Scan for the cell matching the given text and deliver its (x, y) coordinate at center. 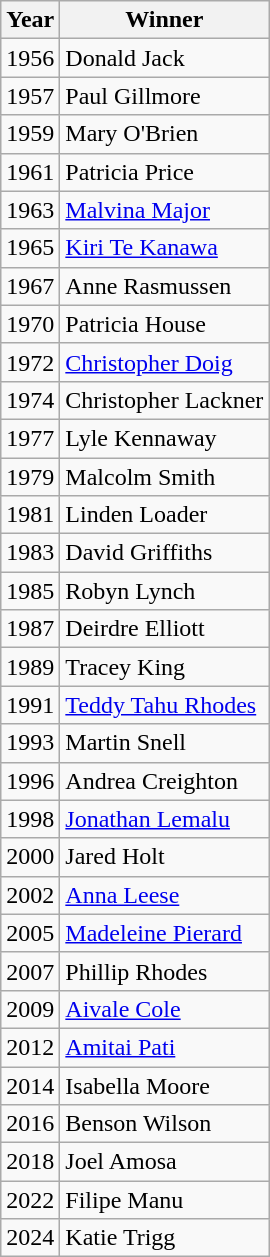
1977 (30, 438)
Amitai Pati (164, 1047)
1959 (30, 134)
Isabella Moore (164, 1085)
Aivale Cole (164, 1009)
2009 (30, 1009)
1972 (30, 362)
Linden Loader (164, 515)
1967 (30, 286)
2016 (30, 1124)
2012 (30, 1047)
1989 (30, 667)
Robyn Lynch (164, 591)
Patricia Price (164, 172)
Year (30, 20)
1961 (30, 172)
2024 (30, 1238)
Madeleine Pierard (164, 933)
Christopher Lackner (164, 400)
1993 (30, 743)
Joel Amosa (164, 1162)
Mary O'Brien (164, 134)
2014 (30, 1085)
Filipe Manu (164, 1200)
Teddy Tahu Rhodes (164, 705)
Jared Holt (164, 857)
Anne Rasmussen (164, 286)
Malvina Major (164, 210)
1998 (30, 819)
Malcolm Smith (164, 477)
1956 (30, 58)
Phillip Rhodes (164, 971)
2000 (30, 857)
Deirdre Elliott (164, 629)
Donald Jack (164, 58)
Jonathan Lemalu (164, 819)
2018 (30, 1162)
1996 (30, 781)
2007 (30, 971)
Christopher Doig (164, 362)
1957 (30, 96)
1991 (30, 705)
1979 (30, 477)
1987 (30, 629)
Patricia House (164, 324)
1983 (30, 553)
Winner (164, 20)
Andrea Creighton (164, 781)
Anna Leese (164, 895)
Martin Snell (164, 743)
Paul Gillmore (164, 96)
2002 (30, 895)
1974 (30, 400)
1985 (30, 591)
Katie Trigg (164, 1238)
Tracey King (164, 667)
Kiri Te Kanawa (164, 248)
2005 (30, 933)
Benson Wilson (164, 1124)
1981 (30, 515)
1965 (30, 248)
Lyle Kennaway (164, 438)
1970 (30, 324)
1963 (30, 210)
2022 (30, 1200)
David Griffiths (164, 553)
